Locate the cell with the specified text and output its (x, y) center coordinate. 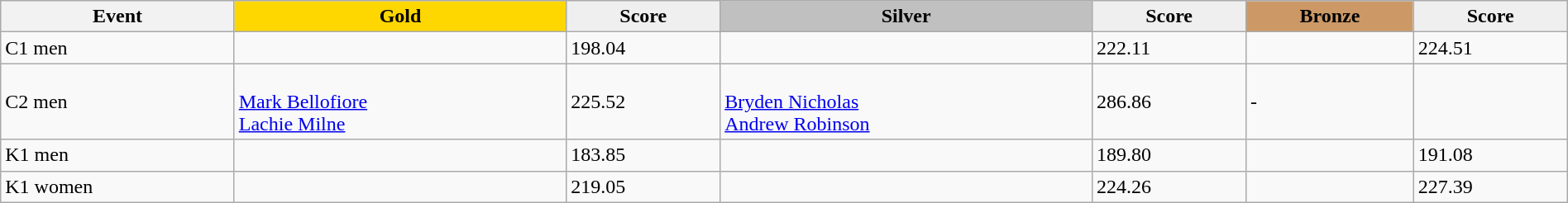
227.39 (1490, 186)
Bryden NicholasAndrew Robinson (906, 101)
C1 men (117, 48)
183.85 (643, 155)
Bronze (1330, 17)
189.80 (1169, 155)
191.08 (1490, 155)
- (1330, 101)
224.51 (1490, 48)
Silver (906, 17)
K1 men (117, 155)
198.04 (643, 48)
219.05 (643, 186)
K1 women (117, 186)
Gold (400, 17)
225.52 (643, 101)
222.11 (1169, 48)
Event (117, 17)
224.26 (1169, 186)
C2 men (117, 101)
Mark BellofioreLachie Milne (400, 101)
286.86 (1169, 101)
